Scan for the cell matching the given text and deliver its (x, y) coordinate at center. 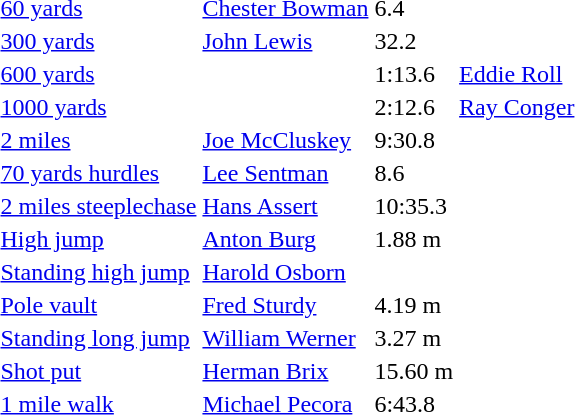
Herman Brix (286, 371)
15.60 m (414, 371)
Lee Sentman (286, 173)
32.2 (414, 41)
1:13.6 (414, 74)
1.88 m (414, 239)
Joe McCluskey (286, 140)
8.6 (414, 173)
Harold Osborn (286, 272)
9:30.8 (414, 140)
William Werner (286, 338)
10:35.3 (414, 206)
Fred Sturdy (286, 305)
4.19 m (414, 305)
Hans Assert (286, 206)
3.27 m (414, 338)
John Lewis (286, 41)
2:12.6 (414, 107)
Anton Burg (286, 239)
